Pinpoint the cell where the given text exists, returning its [X, Y] midpoint coordinate. 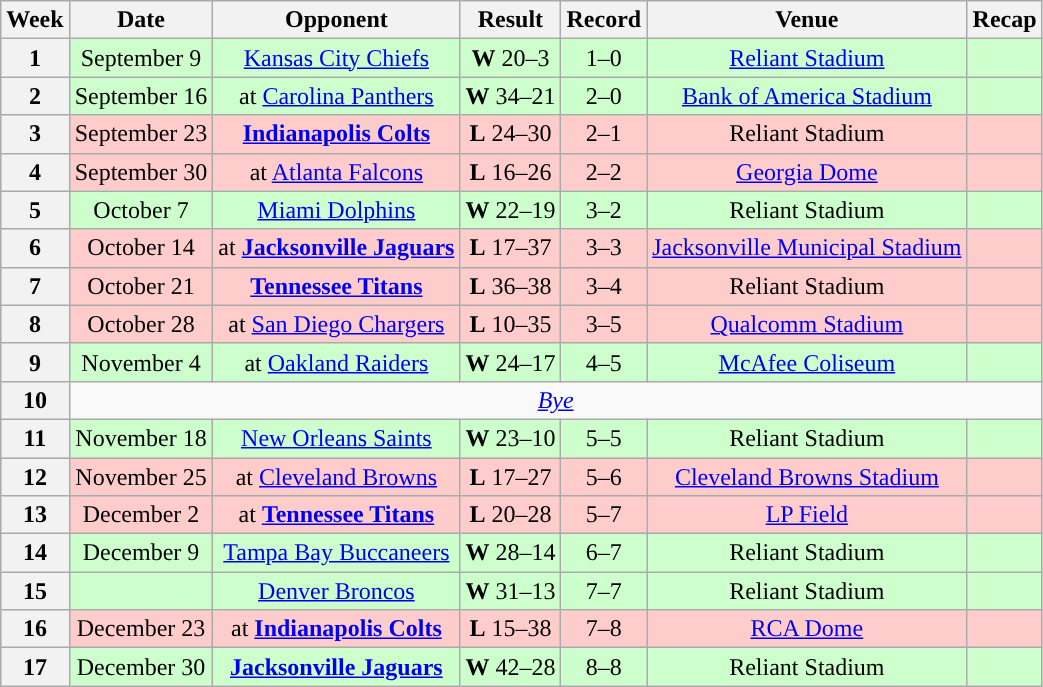
at Oakland Raiders [336, 362]
L 16–26 [510, 172]
Georgia Dome [807, 172]
December 30 [141, 667]
14 [35, 553]
7–7 [604, 591]
at San Diego Chargers [336, 324]
Denver Broncos [336, 591]
3–5 [604, 324]
L 20–28 [510, 515]
October 14 [141, 248]
McAfee Coliseum [807, 362]
Record [604, 20]
12 [35, 477]
at Jacksonville Jaguars [336, 248]
8 [35, 324]
November 25 [141, 477]
3–2 [604, 210]
Jacksonville Jaguars [336, 667]
4–5 [604, 362]
10 [35, 400]
December 23 [141, 629]
Recap [1004, 20]
2–2 [604, 172]
Kansas City Chiefs [336, 58]
at Tennessee Titans [336, 515]
L 17–37 [510, 248]
Tennessee Titans [336, 286]
Bank of America Stadium [807, 96]
L 17–27 [510, 477]
October 7 [141, 210]
December 9 [141, 553]
4 [35, 172]
December 2 [141, 515]
7–8 [604, 629]
L 15–38 [510, 629]
L 24–30 [510, 134]
Cleveland Browns Stadium [807, 477]
5–7 [604, 515]
W 23–10 [510, 438]
at Cleveland Browns [336, 477]
Result [510, 20]
1 [35, 58]
2–1 [604, 134]
W 31–13 [510, 591]
13 [35, 515]
W 20–3 [510, 58]
Opponent [336, 20]
November 4 [141, 362]
5–6 [604, 477]
Tampa Bay Buccaneers [336, 553]
Bye [556, 400]
5 [35, 210]
9 [35, 362]
3–3 [604, 248]
Indianapolis Colts [336, 134]
W 34–21 [510, 96]
3 [35, 134]
October 28 [141, 324]
W 22–19 [510, 210]
September 23 [141, 134]
3–4 [604, 286]
Date [141, 20]
Qualcomm Stadium [807, 324]
2–0 [604, 96]
RCA Dome [807, 629]
Jacksonville Municipal Stadium [807, 248]
6 [35, 248]
September 16 [141, 96]
6–7 [604, 553]
17 [35, 667]
L 36–38 [510, 286]
October 21 [141, 286]
Miami Dolphins [336, 210]
5–5 [604, 438]
2 [35, 96]
LP Field [807, 515]
September 30 [141, 172]
15 [35, 591]
New Orleans Saints [336, 438]
W 28–14 [510, 553]
November 18 [141, 438]
at Carolina Panthers [336, 96]
September 9 [141, 58]
at Indianapolis Colts [336, 629]
L 10–35 [510, 324]
16 [35, 629]
1–0 [604, 58]
8–8 [604, 667]
at Atlanta Falcons [336, 172]
7 [35, 286]
W 24–17 [510, 362]
Week [35, 20]
Venue [807, 20]
11 [35, 438]
W 42–28 [510, 667]
